Identify which cell holds the provided text, then report its [X, Y] central coordinate. 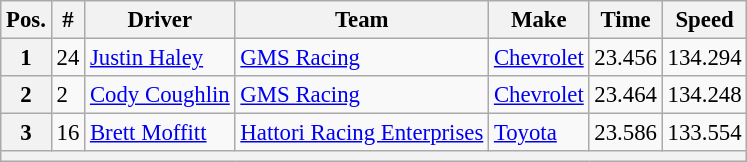
Time [626, 20]
3 [26, 133]
Hattori Racing Enterprises [362, 133]
Brett Moffitt [160, 133]
Team [362, 20]
134.248 [704, 95]
Justin Haley [160, 58]
24 [68, 58]
133.554 [704, 133]
16 [68, 133]
Make [539, 20]
Pos. [26, 20]
# [68, 20]
23.586 [626, 133]
1 [26, 58]
134.294 [704, 58]
Speed [704, 20]
Toyota [539, 133]
23.464 [626, 95]
Driver [160, 20]
23.456 [626, 58]
Cody Coughlin [160, 95]
